Find where the given text appears and provide that cell's center as (x, y) coordinate. 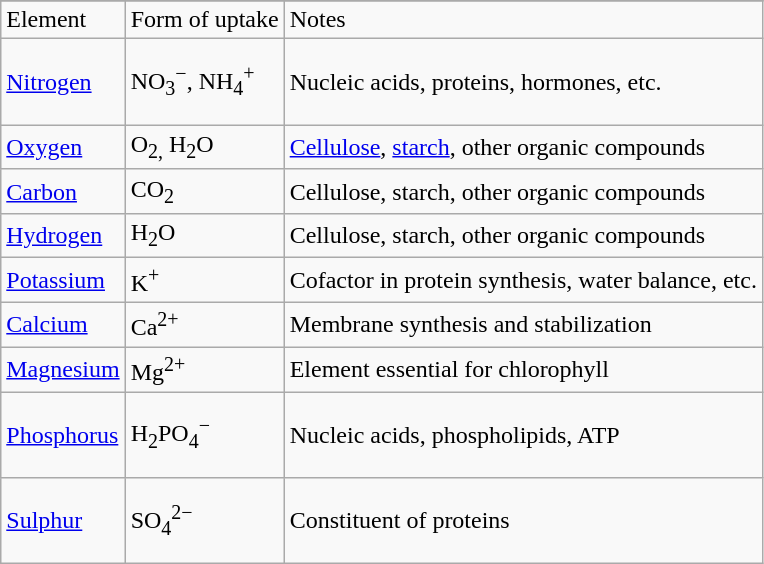
Mg2+ (204, 370)
Oxygen (63, 147)
Nucleic acids, phospholipids, ATP (523, 435)
SO42− (204, 521)
Element essential for chlorophyll (523, 370)
Calcium (63, 324)
Membrane synthesis and stabilization (523, 324)
NO3−, NH4+ (204, 82)
Ca2+ (204, 324)
Magnesium (63, 370)
Carbon (63, 191)
Potassium (63, 280)
K+ (204, 280)
H2PO4− (204, 435)
CO2 (204, 191)
Cofactor in protein synthesis, water balance, etc. (523, 280)
Nucleic acids, proteins, hormones, etc. (523, 82)
H2O (204, 236)
Element (63, 20)
Notes (523, 20)
Constituent of proteins (523, 521)
Phosphorus (63, 435)
Sulphur (63, 521)
O2, H2O (204, 147)
Nitrogen (63, 82)
Form of uptake (204, 20)
Hydrogen (63, 236)
